Provide the [x, y] coordinate of the cell's center where the given text is located.  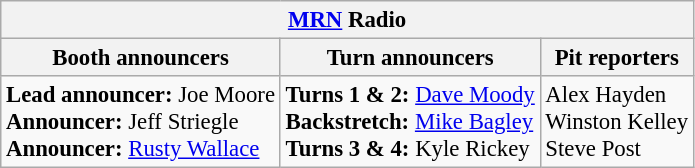
Booth announcers [141, 58]
Turn announcers [410, 58]
Alex HaydenWinston KelleySteve Post [616, 122]
Pit reporters [616, 58]
Lead announcer: Joe MooreAnnouncer: Jeff StriegleAnnouncer: Rusty Wallace [141, 122]
Turns 1 & 2: Dave MoodyBackstretch: Mike BagleyTurns 3 & 4: Kyle Rickey [410, 122]
MRN Radio [348, 20]
